For the text-containing cell, return its midpoint in [X, Y] coordinate format. 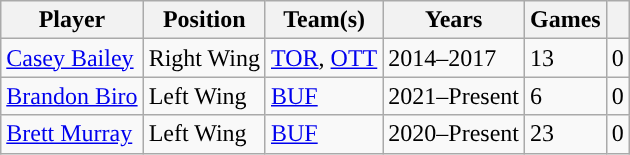
Brandon Biro [72, 96]
TOR, OTT [324, 58]
Player [72, 20]
Right Wing [204, 58]
23 [566, 134]
Games [566, 20]
2014–2017 [454, 58]
Position [204, 20]
Team(s) [324, 20]
13 [566, 58]
Brett Murray [72, 134]
Casey Bailey [72, 58]
2020–Present [454, 134]
6 [566, 96]
Years [454, 20]
2021–Present [454, 96]
